Determine the [x, y] coordinate at the center of the cell enclosing the given text.  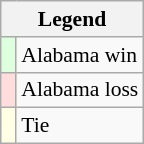
Alabama loss [80, 90]
Tie [80, 126]
Legend [72, 19]
Alabama win [80, 55]
